Extract the (x, y) coordinate from the center of the cell holding the provided text.  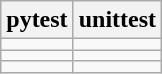
unittest (117, 20)
pytest (37, 20)
